Pinpoint the cell where the given text exists, returning its (X, Y) midpoint coordinate. 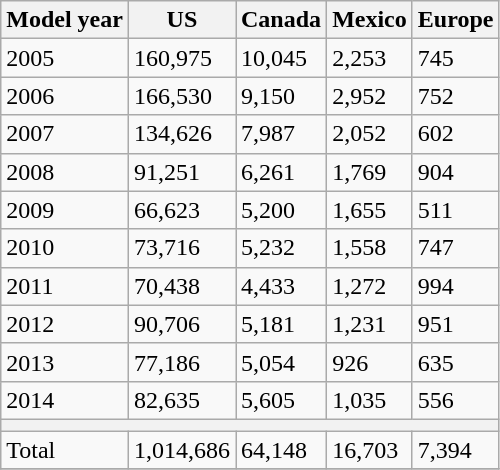
2011 (65, 286)
1,655 (370, 210)
77,186 (182, 362)
7,987 (282, 134)
1,231 (370, 324)
635 (456, 362)
66,623 (182, 210)
Model year (65, 20)
2,052 (370, 134)
90,706 (182, 324)
5,181 (282, 324)
7,394 (456, 449)
752 (456, 96)
134,626 (182, 134)
6,261 (282, 172)
160,975 (182, 58)
Canada (282, 20)
5,605 (282, 400)
511 (456, 210)
1,558 (370, 248)
745 (456, 58)
2014 (65, 400)
Europe (456, 20)
1,272 (370, 286)
91,251 (182, 172)
64,148 (282, 449)
5,054 (282, 362)
5,232 (282, 248)
951 (456, 324)
602 (456, 134)
1,769 (370, 172)
Mexico (370, 20)
926 (370, 362)
2006 (65, 96)
556 (456, 400)
2012 (65, 324)
9,150 (282, 96)
5,200 (282, 210)
1,035 (370, 400)
73,716 (182, 248)
2005 (65, 58)
166,530 (182, 96)
Total (65, 449)
2,253 (370, 58)
2007 (65, 134)
10,045 (282, 58)
1,014,686 (182, 449)
4,433 (282, 286)
994 (456, 286)
2,952 (370, 96)
70,438 (182, 286)
2008 (65, 172)
16,703 (370, 449)
2009 (65, 210)
904 (456, 172)
2010 (65, 248)
US (182, 20)
2013 (65, 362)
82,635 (182, 400)
747 (456, 248)
